Return (x, y) of the center of cell containing provided text 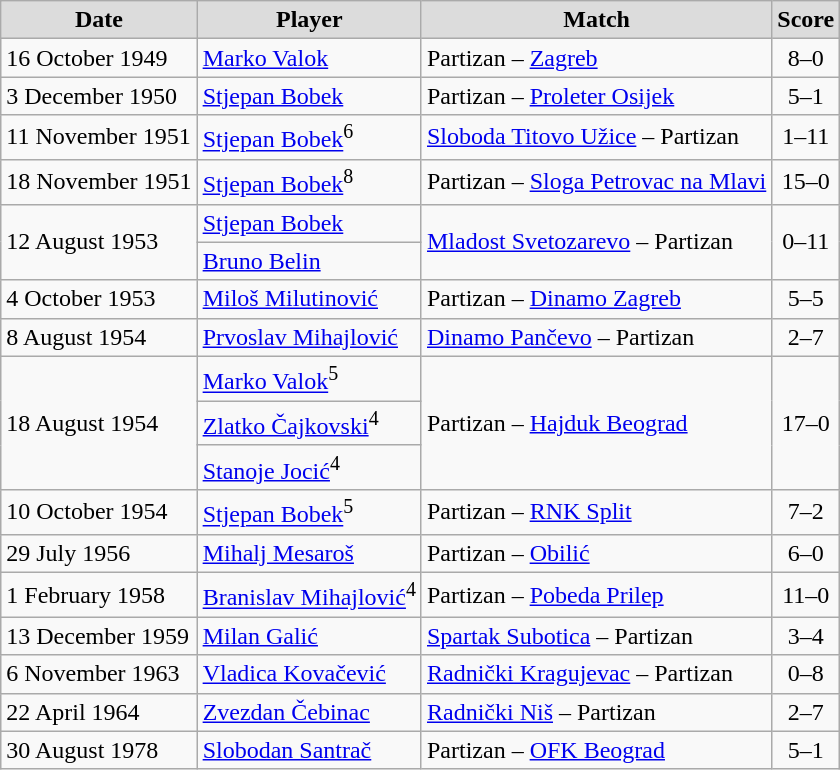
Mladost Svetozarevo – Partizan (596, 242)
18 November 1951 (99, 182)
Partizan – Proleter Osijek (596, 96)
11–0 (806, 596)
Slobodan Santrač (309, 750)
0–11 (806, 242)
Score (806, 20)
Player (309, 20)
Bruno Belin (309, 261)
3 December 1950 (99, 96)
4 October 1953 (99, 299)
12 August 1953 (99, 242)
16 October 1949 (99, 58)
Radnički Niš – Partizan (596, 712)
22 April 1964 (99, 712)
Prvoslav Mihajlović (309, 337)
Stjepan Bobek8 (309, 182)
0–8 (806, 674)
Stjepan Bobek6 (309, 138)
1–11 (806, 138)
Partizan – Dinamo Zagreb (596, 299)
Partizan – OFK Beograd (596, 750)
Partizan – Pobeda Prilep (596, 596)
11 November 1951 (99, 138)
6–0 (806, 554)
Stanoje Jocić4 (309, 468)
Partizan – Zagreb (596, 58)
18 August 1954 (99, 423)
Branislav Mihajlović4 (309, 596)
15–0 (806, 182)
Date (99, 20)
Marko Valok (309, 58)
29 July 1956 (99, 554)
Miloš Milutinović (309, 299)
Match (596, 20)
Marko Valok5 (309, 378)
Milan Galić (309, 636)
8–0 (806, 58)
5–5 (806, 299)
Vladica Kovačević (309, 674)
3–4 (806, 636)
Sloboda Titovo Užice – Partizan (596, 138)
Radnički Kragujevac – Partizan (596, 674)
Spartak Subotica – Partizan (596, 636)
6 November 1963 (99, 674)
Partizan – Sloga Petrovac na Mlavi (596, 182)
Zlatko Čajkovski4 (309, 424)
8 August 1954 (99, 337)
30 August 1978 (99, 750)
13 December 1959 (99, 636)
Partizan – Obilić (596, 554)
Dinamo Pančevo – Partizan (596, 337)
Partizan – Hajduk Beograd (596, 423)
Partizan – RNK Split (596, 512)
10 October 1954 (99, 512)
1 February 1958 (99, 596)
Stjepan Bobek5 (309, 512)
Zvezdan Čebinac (309, 712)
17–0 (806, 423)
7–2 (806, 512)
Mihalj Mesaroš (309, 554)
